Output the (x, y) coordinate of the center of the cell containing the given text.  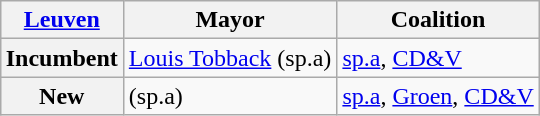
Mayor (230, 20)
Incumbent (62, 58)
Leuven (62, 20)
New (62, 96)
sp.a, Groen, CD&V (438, 96)
(sp.a) (230, 96)
sp.a, CD&V (438, 58)
Louis Tobback (sp.a) (230, 58)
Coalition (438, 20)
